Output the [x, y] coordinate of the center of the cell containing the given text.  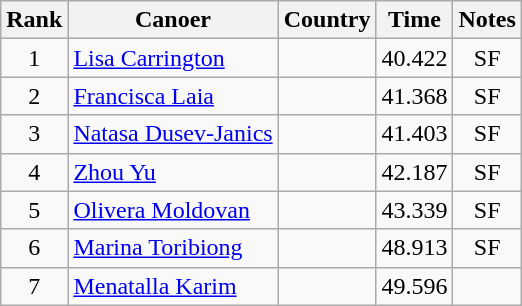
Canoer [173, 20]
42.187 [414, 172]
Zhou Yu [173, 172]
40.422 [414, 58]
4 [34, 172]
Rank [34, 20]
Natasa Dusev-Janics [173, 134]
Notes [487, 20]
6 [34, 248]
43.339 [414, 210]
2 [34, 96]
1 [34, 58]
Olivera Moldovan [173, 210]
7 [34, 286]
49.596 [414, 286]
5 [34, 210]
41.368 [414, 96]
41.403 [414, 134]
Country [327, 20]
Marina Toribiong [173, 248]
Menatalla Karim [173, 286]
3 [34, 134]
48.913 [414, 248]
Time [414, 20]
Lisa Carrington [173, 58]
Francisca Laia [173, 96]
